Extract the [X, Y] coordinate from the center of the cell holding the provided text.  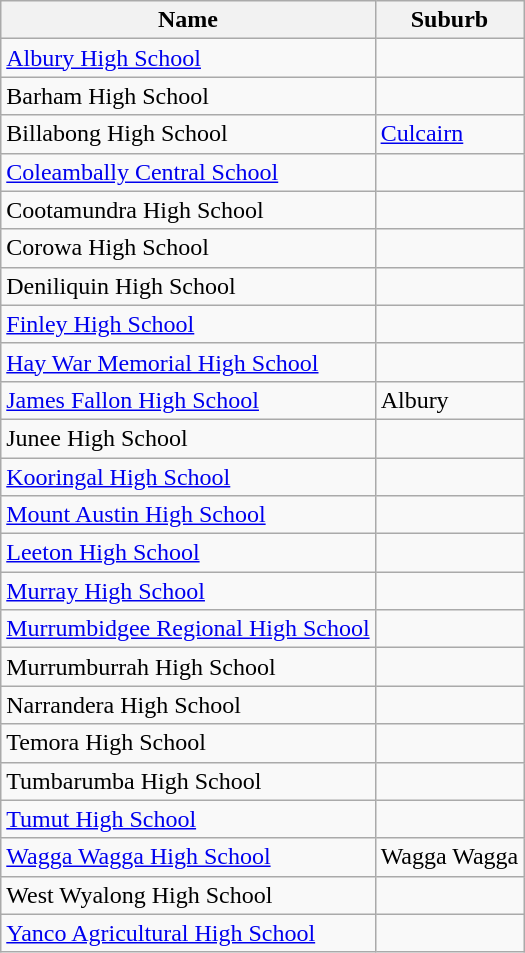
Junee High School [188, 438]
Deniliquin High School [188, 286]
Yanco Agricultural High School [188, 933]
Tumbarumba High School [188, 781]
Suburb [450, 20]
Name [188, 20]
Mount Austin High School [188, 515]
Corowa High School [188, 248]
Murrumburrah High School [188, 667]
James Fallon High School [188, 400]
Murrumbidgee Regional High School [188, 629]
Finley High School [188, 324]
Albury High School [188, 58]
Wagga Wagga High School [188, 857]
Culcairn [450, 134]
Coleambally Central School [188, 172]
Barham High School [188, 96]
Cootamundra High School [188, 210]
Wagga Wagga [450, 857]
Leeton High School [188, 553]
Temora High School [188, 743]
Tumut High School [188, 819]
Hay War Memorial High School [188, 362]
Billabong High School [188, 134]
Kooringal High School [188, 477]
West Wyalong High School [188, 895]
Murray High School [188, 591]
Narrandera High School [188, 705]
Albury [450, 400]
